Output the (x, y) coordinate of the center of the cell containing the given text.  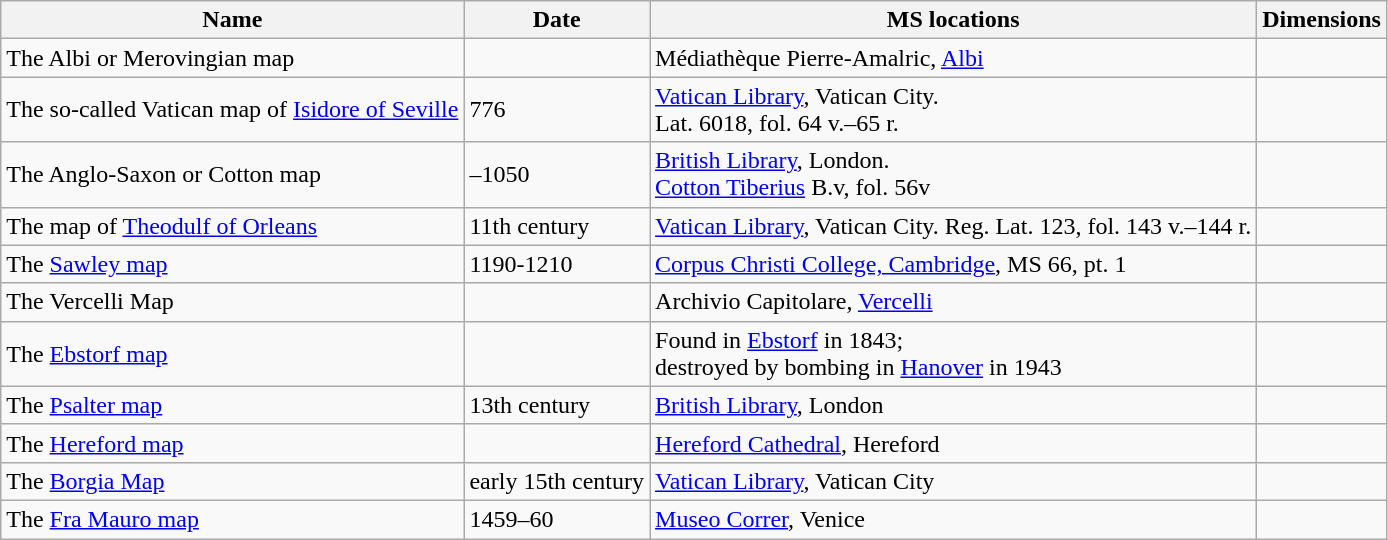
Museo Correr, Venice (954, 519)
Vatican Library, Vatican City.Lat. 6018, fol. 64 v.–65 r. (954, 110)
1459–60 (557, 519)
The Vercelli Map (232, 302)
early 15th century (557, 481)
The Fra Mauro map (232, 519)
The Sawley map (232, 264)
Médiathèque Pierre-Amalric, Albi (954, 58)
The Psalter map (232, 405)
The Anglo-Saxon or Cotton map (232, 174)
Archivio Capitolare, Vercelli (954, 302)
1190-1210 (557, 264)
The Albi or Merovingian map (232, 58)
Name (232, 20)
British Library, London.Cotton Tiberius B.v, fol. 56v (954, 174)
Vatican Library, Vatican City (954, 481)
776 (557, 110)
British Library, London (954, 405)
–1050 (557, 174)
Date (557, 20)
The Borgia Map (232, 481)
Corpus Christi College, Cambridge, MS 66, pt. 1 (954, 264)
The so-called Vatican map of Isidore of Seville (232, 110)
11th century (557, 226)
Vatican Library, Vatican City. Reg. Lat. 123, fol. 143 v.–144 r. (954, 226)
Dimensions (1322, 20)
Hereford Cathedral, Hereford (954, 443)
Found in Ebstorf in 1843;destroyed by bombing in Hanover in 1943 (954, 354)
The Hereford map (232, 443)
The Ebstorf map (232, 354)
MS locations (954, 20)
13th century (557, 405)
The map of Theodulf of Orleans (232, 226)
